Provide the [x, y] coordinate of the cell's center where the given text is located.  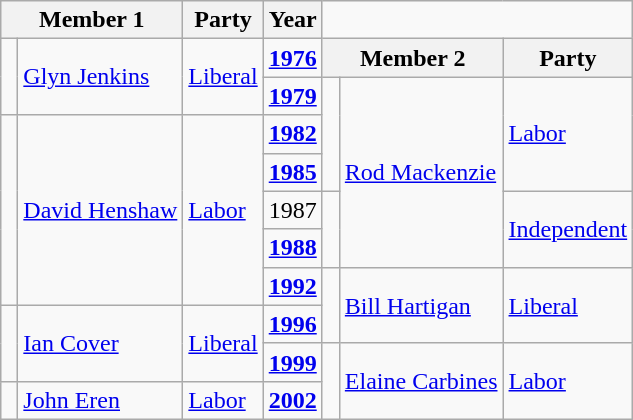
2002 [292, 400]
Glyn Jenkins [100, 77]
John Eren [100, 400]
1985 [292, 172]
1976 [292, 58]
1999 [292, 362]
1982 [292, 134]
Member 1 [92, 20]
Bill Hartigan [421, 305]
1992 [292, 286]
1996 [292, 324]
Rod Mackenzie [421, 172]
Elaine Carbines [421, 381]
Year [292, 20]
David Henshaw [100, 210]
1987 [292, 210]
Independent [568, 229]
1979 [292, 96]
1988 [292, 248]
Ian Cover [100, 343]
Member 2 [412, 58]
